Identify which cell holds the provided text, then report its [x, y] central coordinate. 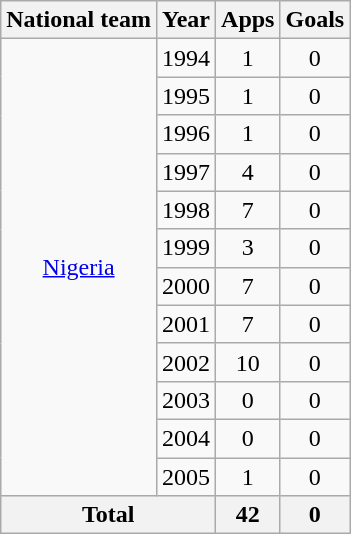
10 [248, 362]
Apps [248, 20]
1999 [186, 248]
1994 [186, 58]
2001 [186, 324]
2000 [186, 286]
Year [186, 20]
Total [108, 515]
2003 [186, 400]
4 [248, 172]
3 [248, 248]
1997 [186, 172]
Goals [315, 20]
42 [248, 515]
2005 [186, 477]
1995 [186, 96]
Nigeria [79, 268]
1996 [186, 134]
1998 [186, 210]
National team [79, 20]
2002 [186, 362]
2004 [186, 438]
